Find where the given text appears and provide that cell's center as [x, y] coordinate. 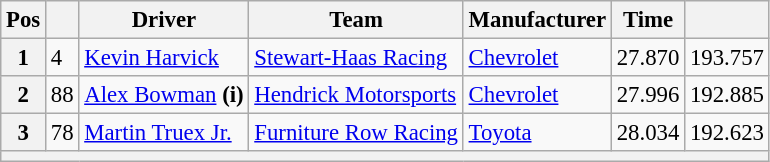
Driver [164, 20]
27.996 [648, 95]
Stewart-Haas Racing [356, 58]
Alex Bowman (i) [164, 95]
Hendrick Motorsports [356, 95]
88 [62, 95]
Martin Truex Jr. [164, 133]
2 [24, 95]
Pos [24, 20]
28.034 [648, 133]
Furniture Row Racing [356, 133]
Kevin Harvick [164, 58]
Team [356, 20]
4 [62, 58]
192.885 [728, 95]
192.623 [728, 133]
3 [24, 133]
Time [648, 20]
1 [24, 58]
Manufacturer [537, 20]
193.757 [728, 58]
78 [62, 133]
Toyota [537, 133]
27.870 [648, 58]
